For the text-containing cell, return its midpoint in (X, Y) coordinate format. 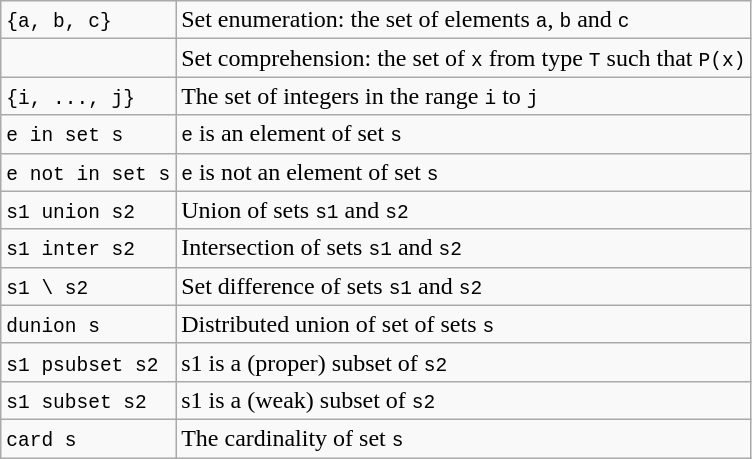
Set comprehension: the set of x from type T such that P(x) (464, 58)
Union of sets s1 and s2 (464, 210)
s1 union s2 (88, 210)
Intersection of sets s1 and s2 (464, 248)
Distributed union of set of sets s (464, 324)
e in set s (88, 134)
{i, ..., j} (88, 96)
Set difference of sets s1 and s2 (464, 286)
s1 is a (weak) subset of s2 (464, 400)
The set of integers in the range i to j (464, 96)
s1 subset s2 (88, 400)
e is not an element of set s (464, 172)
s1 psubset s2 (88, 362)
card s (88, 438)
e is an element of set s (464, 134)
The cardinality of set s (464, 438)
{a, b, c} (88, 20)
s1 inter s2 (88, 248)
Set enumeration: the set of elements a, b and c (464, 20)
s1 \ s2 (88, 286)
e not in set s (88, 172)
s1 is a (proper) subset of s2 (464, 362)
dunion s (88, 324)
